Provide the [x, y] coordinate of the cell's center where the given text is located.  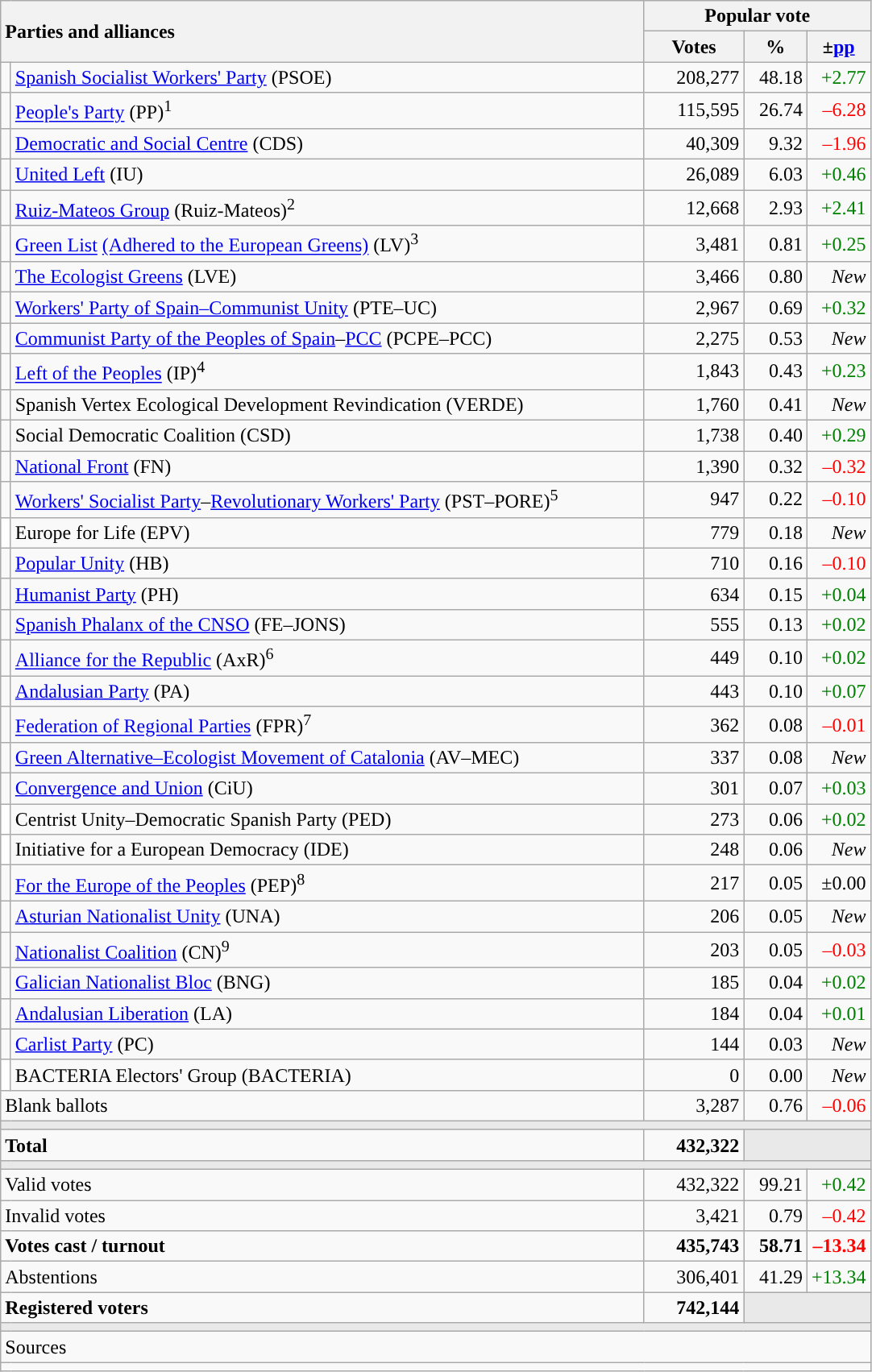
Convergence and Union (CiU) [327, 789]
Spanish Phalanx of the CNSO (FE–JONS) [327, 624]
48.18 [775, 77]
0.81 [775, 243]
1,390 [694, 466]
0.15 [775, 594]
435,743 [694, 1246]
–0.01 [838, 725]
0.80 [775, 277]
0.00 [775, 1075]
Green Alternative–Ecologist Movement of Catalonia (AV–MEC) [327, 758]
+0.01 [838, 1013]
% [775, 47]
+2.41 [838, 208]
Abstentions [322, 1277]
+0.03 [838, 789]
Democratic and Social Centre (CDS) [327, 143]
3,466 [694, 277]
273 [694, 819]
947 [694, 499]
United Left (IU) [327, 175]
Asturian Nationalist Unity (UNA) [327, 916]
Nationalist Coalition (CN)9 [327, 949]
Valid votes [322, 1185]
0.76 [775, 1105]
Votes cast / turnout [322, 1246]
Blank ballots [322, 1105]
0.79 [775, 1216]
337 [694, 758]
2,967 [694, 308]
Alliance for the Republic (AxR)6 [327, 657]
248 [694, 850]
–0.06 [838, 1105]
Humanist Party (PH) [327, 594]
742,144 [694, 1308]
–0.32 [838, 466]
2,275 [694, 338]
National Front (FN) [327, 466]
306,401 [694, 1277]
710 [694, 563]
206 [694, 916]
40,309 [694, 143]
+0.46 [838, 175]
Votes [694, 47]
BACTERIA Electors' Group (BACTERIA) [327, 1075]
Sources [435, 1347]
1,760 [694, 404]
0.41 [775, 404]
–1.96 [838, 143]
0.43 [775, 372]
634 [694, 594]
185 [694, 983]
+13.34 [838, 1277]
1,843 [694, 372]
Workers' Party of Spain–Communist Unity (PTE–UC) [327, 308]
443 [694, 691]
217 [694, 883]
Centrist Unity–Democratic Spanish Party (PED) [327, 819]
0 [694, 1075]
Galician Nationalist Bloc (BNG) [327, 983]
+0.32 [838, 308]
0.32 [775, 466]
0.53 [775, 338]
12,668 [694, 208]
Left of the Peoples (IP)4 [327, 372]
Communist Party of the Peoples of Spain–PCC (PCPE–PCC) [327, 338]
Andalusian Liberation (LA) [327, 1013]
362 [694, 725]
–0.42 [838, 1216]
0.22 [775, 499]
Europe for Life (EPV) [327, 533]
58.71 [775, 1246]
0.03 [775, 1044]
For the Europe of the Peoples (PEP)8 [327, 883]
±0.00 [838, 883]
Popular vote [758, 16]
–6.28 [838, 111]
+0.07 [838, 691]
449 [694, 657]
1,738 [694, 436]
208,277 [694, 77]
+0.04 [838, 594]
99.21 [775, 1185]
–13.34 [838, 1246]
+0.29 [838, 436]
+0.25 [838, 243]
115,595 [694, 111]
±pp [838, 47]
0.13 [775, 624]
Green List (Adhered to the European Greens) (LV)3 [327, 243]
203 [694, 949]
+0.23 [838, 372]
Ruiz-Mateos Group (Ruiz-Mateos)2 [327, 208]
0.07 [775, 789]
The Ecologist Greens (LVE) [327, 277]
Initiative for a European Democracy (IDE) [327, 850]
Total [322, 1145]
2.93 [775, 208]
Registered voters [322, 1308]
779 [694, 533]
301 [694, 789]
Invalid votes [322, 1216]
Andalusian Party (PA) [327, 691]
26,089 [694, 175]
Spanish Vertex Ecological Development Revindication (VERDE) [327, 404]
Workers' Socialist Party–Revolutionary Workers' Party (PST–PORE)5 [327, 499]
0.18 [775, 533]
41.29 [775, 1277]
Parties and alliances [322, 31]
–0.03 [838, 949]
Carlist Party (PC) [327, 1044]
555 [694, 624]
0.16 [775, 563]
3,481 [694, 243]
184 [694, 1013]
+2.77 [838, 77]
Federation of Regional Parties (FPR)7 [327, 725]
3,287 [694, 1105]
144 [694, 1044]
Popular Unity (HB) [327, 563]
9.32 [775, 143]
0.69 [775, 308]
3,421 [694, 1216]
+0.42 [838, 1185]
Spanish Socialist Workers' Party (PSOE) [327, 77]
26.74 [775, 111]
People's Party (PP)1 [327, 111]
6.03 [775, 175]
0.40 [775, 436]
Social Democratic Coalition (CSD) [327, 436]
